Scan for the cell matching the given text and deliver its [x, y] coordinate at center. 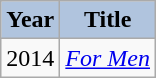
2014 [30, 58]
Title [108, 20]
Year [30, 20]
For Men [108, 58]
